Provide the [X, Y] coordinate of the cell's center where the given text is located.  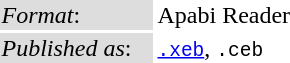
Format: [76, 15]
Published as: [76, 48]
